Capture the cell that displays the provided text and extract its (x, y) central coordinate. 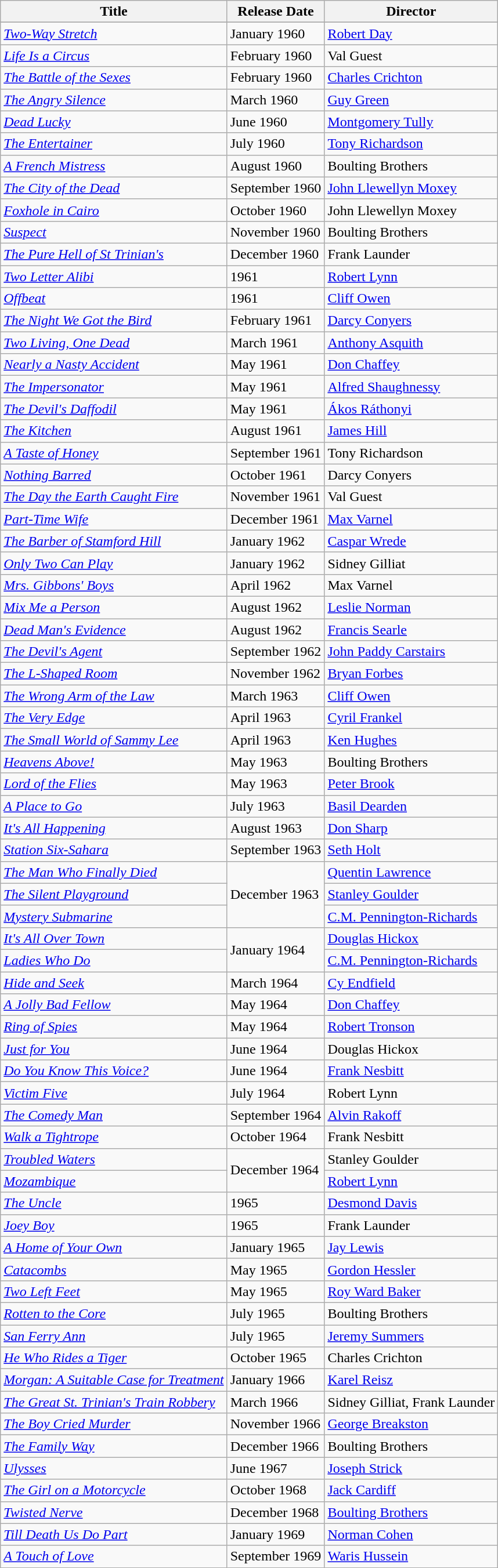
Do You Know This Voice? (114, 1071)
The Impersonator (114, 387)
Nearly a Nasty Accident (114, 365)
The Boy Cried Murder (114, 1424)
Robert Tronson (411, 1027)
A French Mistress (114, 166)
November 1966 (276, 1424)
Alvin Rakoff (411, 1115)
Catacombs (114, 1269)
Ladies Who Do (114, 960)
A Touch of Love (114, 1556)
Hide and Seek (114, 983)
Roy Ward Baker (411, 1291)
Suspect (114, 232)
October 1965 (276, 1358)
San Ferry Ann (114, 1335)
Nothing Barred (114, 475)
December 1966 (276, 1446)
Robert Day (411, 34)
December 1968 (276, 1512)
A Place to Go (114, 806)
Montgomery Tully (411, 122)
July 1960 (276, 144)
The Entertainer (114, 144)
January 1964 (276, 949)
Gordon Hessler (411, 1269)
Station Six-Sahara (114, 850)
The Very Edge (114, 718)
November 1962 (276, 674)
Release Date (276, 12)
October 1968 (276, 1490)
It's All Over Town (114, 938)
It's All Happening (114, 828)
The Night We Got the Bird (114, 321)
April 1962 (276, 585)
The Uncle (114, 1203)
James Hill (411, 431)
Two-Way Stretch (114, 34)
The Barber of Stamford Hill (114, 541)
Walk a Tightrope (114, 1137)
September 1961 (276, 453)
January 1960 (276, 34)
Director (411, 12)
A Home of Your Own (114, 1247)
The City of the Dead (114, 188)
Guy Green (411, 100)
March 1963 (276, 696)
February 1961 (276, 321)
Two Letter Alibi (114, 277)
Ring of Spies (114, 1027)
November 1960 (276, 232)
The Devil's Daffodil (114, 409)
Mix Me a Person (114, 607)
Two Left Feet (114, 1291)
The Girl on a Motorcycle (114, 1490)
July 1963 (276, 806)
The Battle of the Sexes (114, 78)
January 1969 (276, 1534)
December 1960 (276, 254)
The Wrong Arm of the Law (114, 696)
Ulysses (114, 1468)
August 1963 (276, 828)
Cy Endfield (411, 983)
The Small World of Sammy Lee (114, 740)
The Devil's Agent (114, 652)
December 1963 (276, 894)
Mystery Submarine (114, 916)
Just for You (114, 1049)
Karel Reisz (411, 1380)
Caspar Wrede (411, 541)
Victim Five (114, 1093)
A Jolly Bad Fellow (114, 1005)
Foxhole in Cairo (114, 210)
October 1960 (276, 210)
The Kitchen (114, 431)
Joey Boy (114, 1225)
Mozambique (114, 1181)
March 1966 (276, 1402)
Basil Dearden (411, 806)
Till Death Us Do Part (114, 1534)
Jeremy Summers (411, 1335)
The Comedy Man (114, 1115)
The Pure Hell of St Trinian's (114, 254)
Anthony Asquith (411, 343)
A Taste of Honey (114, 453)
Only Two Can Play (114, 563)
Two Living, One Dead (114, 343)
Ken Hughes (411, 740)
January 1966 (276, 1380)
Life Is a Circus (114, 56)
Alfred Shaughnessy (411, 387)
Rotten to the Core (114, 1313)
Leslie Norman (411, 607)
March 1961 (276, 343)
Sidney Gilliat (411, 563)
Norman Cohen (411, 1534)
Dead Man's Evidence (114, 629)
Francis Searle (411, 629)
Peter Brook (411, 784)
September 1964 (276, 1115)
Don Sharp (411, 828)
Quentin Lawrence (411, 872)
The Man Who Finally Died (114, 872)
August 1961 (276, 431)
Desmond Davis (411, 1203)
January 1965 (276, 1247)
The Silent Playground (114, 894)
Dead Lucky (114, 122)
Title (114, 12)
September 1960 (276, 188)
June 1960 (276, 122)
November 1961 (276, 497)
August 1960 (276, 166)
Mrs. Gibbons' Boys (114, 585)
September 1969 (276, 1556)
Cyril Frankel (411, 718)
Twisted Nerve (114, 1512)
The Great St. Trinian's Train Robbery (114, 1402)
Troubled Waters (114, 1159)
September 1962 (276, 652)
The Day the Earth Caught Fire (114, 497)
March 1960 (276, 100)
July 1964 (276, 1093)
Heavens Above! (114, 762)
Ákos Ráthonyi (411, 409)
Seth Holt (411, 850)
Jack Cardiff (411, 1490)
December 1964 (276, 1170)
Waris Hussein (411, 1556)
Joseph Strick (411, 1468)
June 1967 (276, 1468)
He Who Rides a Tiger (114, 1358)
October 1961 (276, 475)
March 1964 (276, 983)
The Family Way (114, 1446)
Part-Time Wife (114, 519)
Bryan Forbes (411, 674)
October 1964 (276, 1137)
The L-Shaped Room (114, 674)
Offbeat (114, 299)
Jay Lewis (411, 1247)
John Paddy Carstairs (411, 652)
Sidney Gilliat, Frank Launder (411, 1402)
The Angry Silence (114, 100)
December 1961 (276, 519)
Lord of the Flies (114, 784)
Morgan: A Suitable Case for Treatment (114, 1380)
September 1963 (276, 850)
George Breakston (411, 1424)
